Return the [x, y] coordinate for the center point of the cell that contains the specified text.  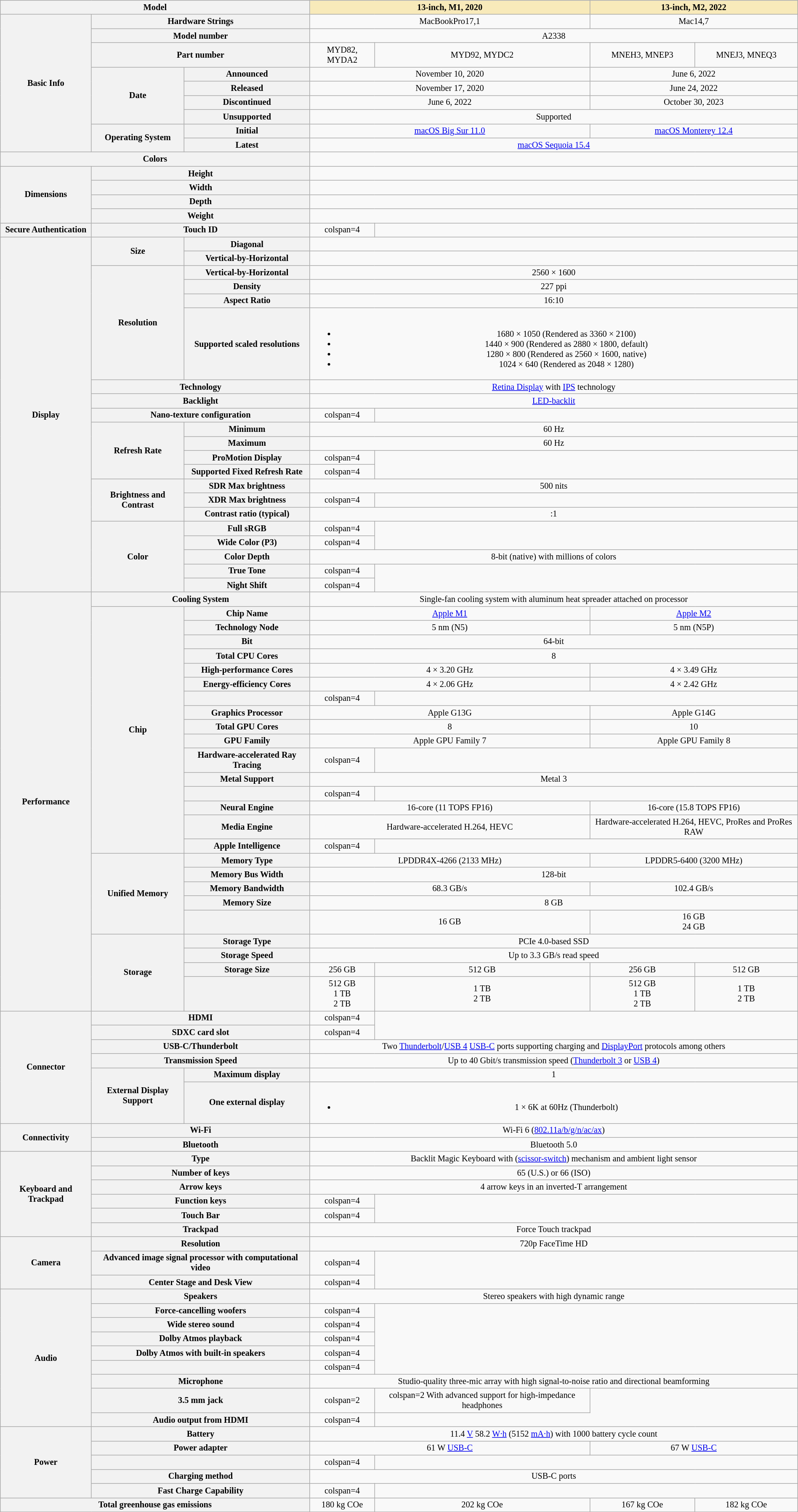
:1 [554, 514]
Performance [46, 801]
Supported Fixed Refresh Rate [247, 472]
16 GB24 GB [694, 922]
11.4 V 58.2 W·h (5152 mA·h) with 1000 battery cycle count [554, 1434]
Nano-texture configuration [200, 415]
Apple G14G [694, 713]
4 × 3.20 GHz [450, 670]
Hardware-accelerated H.264, HEVC, ProRes and ProRes RAW [694, 827]
Memory Size [247, 903]
68.3 GB/s [450, 889]
Basic Info [46, 83]
Date [138, 95]
Bluetooth 5.0 [554, 1145]
Apple G13G [450, 713]
Color Depth [247, 556]
Released [247, 88]
Dolby Atmos with built-in speakers [200, 1353]
Force Touch trackpad [554, 1230]
Stereo speakers with high dynamic range [554, 1296]
Apple M1 [450, 613]
GPU Family [247, 741]
Display [46, 415]
Connectivity [46, 1137]
Latest [247, 145]
November 10, 2020 [450, 74]
Keyboard and Trackpad [46, 1194]
13-inch, M1, 2020 [450, 7]
Model number [200, 36]
Two Thunderbolt/USB 4 USB-C ports supporting charging and DisplayPort protocols among others [554, 1046]
16 GB [450, 922]
5 nm (N5P) [694, 628]
16-core (15.8 TOPS FP16) [694, 808]
June 24, 2022 [694, 88]
colspan=2 [342, 1400]
Diagonal [247, 244]
Night Shift [247, 585]
True Tone [247, 571]
Contrast ratio (typical) [247, 514]
Total GPU Cores [247, 727]
Total CPU Cores [247, 656]
4 × 2.06 GHz [450, 684]
10 [694, 727]
Bit [247, 642]
61 W USB-C [450, 1448]
Technology Node [247, 628]
Wi-Fi [200, 1130]
4 arrow keys in an inverted-T arrangement [554, 1187]
Wide Color (P3) [247, 543]
Connector [46, 1067]
167 kg COe [642, 1505]
macOS Big Sur 11.0 [450, 131]
Storage Speed [247, 955]
Storage [138, 972]
Part number [200, 55]
Depth [200, 202]
1 [554, 1075]
Graphics Processor [247, 713]
Power adapter [200, 1448]
182 kg COe [746, 1505]
4 × 3.49 GHz [694, 670]
A2338 [554, 36]
Wide stereo sound [200, 1325]
SDXC card slot [200, 1032]
Memory Bus Width [247, 874]
Speakers [200, 1296]
MNEH3, MNEP3 [642, 55]
colspan=2 With advanced support for high-impedance headphones [482, 1400]
Storage Size [247, 969]
Touch ID [200, 230]
Dimensions [46, 194]
MacBookPro17,1 [450, 21]
MNEJ3, MNEQ3 [746, 55]
8 GB [554, 903]
1 × 6K at 60Hz (Thunderbolt) [554, 1102]
Audio output from HDMI [200, 1420]
Type [200, 1159]
16-core (11 TOPS FP16) [450, 808]
Center Stage and Desk View [200, 1282]
Unsupported [247, 117]
Height [200, 173]
Supported scaled resolutions [247, 343]
Number of keys [200, 1173]
128-bit [554, 874]
Neural Engine [247, 808]
LPDDR5-6400 (3200 MHz) [694, 860]
Brightness and Contrast [138, 500]
Metal Support [247, 779]
Backlit Magic Keyboard with (scissor-switch) mechanism and ambient light sensor [554, 1159]
Minimum [247, 429]
Full sRGB [247, 528]
Chip [138, 729]
Refresh Rate [138, 450]
November 17, 2020 [450, 88]
4 × 2.42 GHz [694, 684]
Supported [554, 117]
macOS Sequoia 15.4 [554, 145]
500 nits [554, 486]
PCIe 4.0-based SSD [554, 941]
LED-backlit [554, 401]
Discontinued [247, 102]
16:10 [554, 301]
Density [247, 287]
227 ppi [554, 287]
180 kg COe [342, 1505]
202 kg COe [482, 1505]
Hardware Strings [200, 21]
Dolby Atmos playback [200, 1339]
Model [155, 7]
Memory Type [247, 860]
Retina Display with IPS technology [554, 387]
Fast Charge Capability [200, 1491]
Initial [247, 131]
macOS Monterey 12.4 [694, 131]
Transmission Speed [200, 1060]
Apple GPU Family 8 [694, 741]
64-bit [554, 642]
Energy-efficiency Cores [247, 684]
Battery [200, 1434]
3.5 mm jack [200, 1400]
Backlight [200, 401]
Metal 3 [554, 779]
102.4 GB/s [694, 889]
Wi-Fi 6 (802.11a/b/g/n/ac/ax) [554, 1130]
Force-cancelling woofers [200, 1310]
Announced [247, 74]
Apple GPU Family 7 [450, 741]
Power [46, 1462]
Technology [200, 387]
Microphone [200, 1381]
Colors [155, 159]
Maximum [247, 443]
Camera [46, 1263]
One external display [247, 1102]
XDR Max brightness [247, 500]
5 nm (N5) [450, 628]
Arrow keys [200, 1187]
SDR Max brightness [247, 486]
Width [200, 187]
Total greenhouse gas emissions [155, 1505]
MYD82, MYDA2 [342, 55]
Cooling System [200, 599]
Chip Name [247, 613]
MYD92, MYDC2 [482, 55]
2560 × 1600 [554, 272]
Trackpad [200, 1230]
Hardware-accelerated H.264, HEVC [450, 827]
USB-C ports [554, 1476]
720p FaceTime HD [554, 1243]
13-inch, M2, 2022 [694, 7]
October 30, 2023 [694, 102]
Up to 40 Gbit/s transmission speed (Thunderbolt 3 or USB 4) [554, 1060]
Touch Bar [200, 1215]
ProMotion Display [247, 458]
Operating System [138, 138]
High-performance Cores [247, 670]
USB-C/Thunderbolt [200, 1046]
Bluetooth [200, 1145]
Advanced image signal processor with computational video [200, 1263]
Media Engine [247, 827]
Storage Type [247, 941]
Unified Memory [138, 894]
HDMI [200, 1018]
8-bit (native) with millions of colors [554, 556]
Charging method [200, 1476]
Apple Intelligence [247, 846]
Maximum display [247, 1075]
67 W USB-C [694, 1448]
Function keys [200, 1201]
Up to 3.3 GB/s read speed [554, 955]
Mac14,7 [694, 21]
Size [138, 251]
Secure Authentication [46, 230]
Color [138, 556]
Studio-quality three-mic array with high signal-to-noise ratio and directional beamforming [554, 1381]
Aspect Ratio [247, 301]
Audio [46, 1358]
Apple M2 [694, 613]
Single-fan cooling system with aluminum heat spreader attached on processor [554, 599]
External Display Support [138, 1095]
Memory Bandwidth [247, 889]
LPDDR4X-4266 (2133 MHz) [450, 860]
Hardware-accelerated Ray Tracing [247, 760]
65 (U.S.) or 66 (ISO) [554, 1173]
Weight [200, 216]
